Capture the cell that displays the provided text and extract its (X, Y) central coordinate. 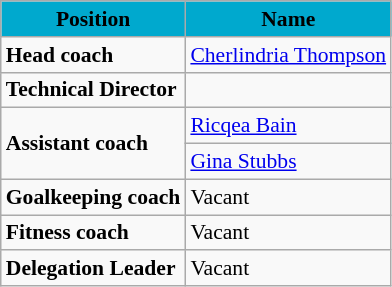
Position (94, 19)
Goalkeeping coach (94, 197)
Cherlindria Thompson (288, 55)
Delegation Leader (94, 269)
Ricqea Bain (288, 126)
Head coach (94, 55)
Technical Director (94, 90)
Name (288, 19)
Gina Stubbs (288, 162)
Fitness coach (94, 233)
Assistant coach (94, 144)
